Return the (X, Y) coordinate for the center point of the cell that contains the specified text.  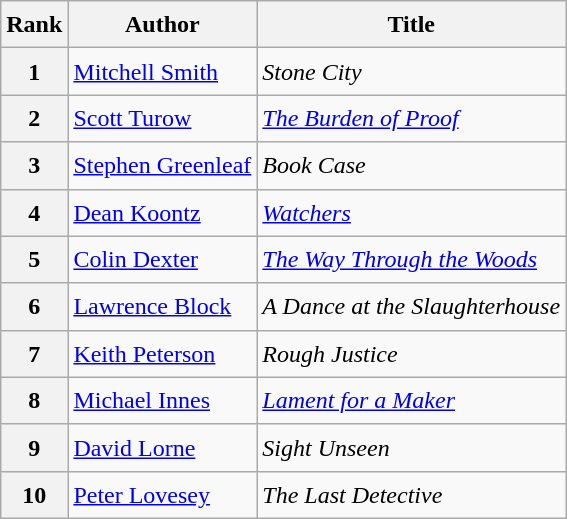
5 (34, 260)
Lament for a Maker (412, 400)
Keith Peterson (162, 354)
9 (34, 448)
The Burden of Proof (412, 118)
8 (34, 400)
Colin Dexter (162, 260)
Stephen Greenleaf (162, 166)
A Dance at the Slaughterhouse (412, 306)
Mitchell Smith (162, 72)
Stone City (412, 72)
Michael Innes (162, 400)
2 (34, 118)
Rough Justice (412, 354)
The Way Through the Woods (412, 260)
Title (412, 24)
Author (162, 24)
3 (34, 166)
7 (34, 354)
Scott Turow (162, 118)
Watchers (412, 212)
The Last Detective (412, 494)
1 (34, 72)
6 (34, 306)
Book Case (412, 166)
Dean Koontz (162, 212)
Peter Lovesey (162, 494)
Rank (34, 24)
4 (34, 212)
David Lorne (162, 448)
Lawrence Block (162, 306)
Sight Unseen (412, 448)
10 (34, 494)
